Search for the cell housing the specified text and yield its (x, y) center coordinate. 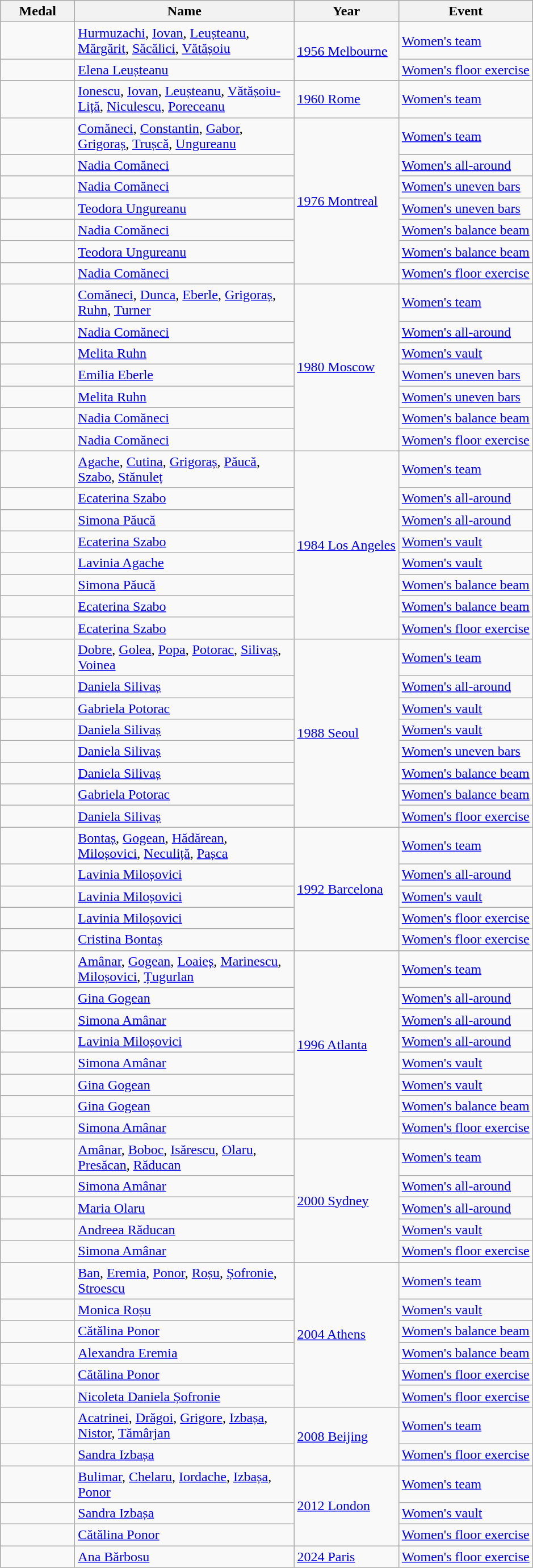
Monica Roșu (184, 1310)
Elena Leușteanu (184, 70)
Amânar, Gogean, Loaieș, Marinescu, Miloșovici, Țugurlan (184, 969)
Dobre, Golea, Popa, Potorac, Silivaș, Voinea (184, 657)
Alexandra Eremia (184, 1353)
Bulimar, Chelaru, Iordache, Izbașa, Ponor (184, 1484)
Name (184, 11)
Hurmuzachi, Iovan, Leușteanu, Mărgărit, Săcălici, Vătășoiu (184, 41)
1992 Barcelona (346, 889)
1960 Rome (346, 99)
Acatrinei, Drăgoi, Grigore, Izbașa, Nistor, Tămârjan (184, 1425)
Nicoleta Daniela Șofronie (184, 1396)
1984 Los Angeles (346, 545)
Emilia Eberle (184, 375)
1976 Montreal (346, 201)
1980 Moscow (346, 367)
Andreea Răducan (184, 1230)
Event (465, 11)
Bontaș, Gogean, Hădărean, Miloșovici, Neculiță, Pașca (184, 846)
1956 Melbourne (346, 51)
2008 Beijing (346, 1436)
Agache, Cutina, Grigoraș, Păucă, Szabo, Stănuleț (184, 469)
Maria Olaru (184, 1208)
2004 Athens (346, 1334)
Cristina Bontaș (184, 940)
Comăneci, Dunca, Eberle, Grigoraș, Ruhn, Turner (184, 302)
Lavinia Agache (184, 563)
Comăneci, Constantin, Gabor, Grigoraș, Trușcă, Ungureanu (184, 136)
Ban, Eremia, Ponor, Roșu, Șofronie, Stroescu (184, 1281)
2012 London (346, 1506)
Ionescu, Iovan, Leușteanu, Vătășoiu-Liță, Niculescu, Poreceanu (184, 99)
Amânar, Boboc, Isărescu, Olaru, Presăcan, Răducan (184, 1157)
2000 Sydney (346, 1200)
Year (346, 11)
1996 Atlanta (346, 1045)
Medal (37, 11)
1988 Seoul (346, 733)
Ana Bărbosu (184, 1557)
2024 Paris (346, 1557)
